Locate the cell with the specified text and output its (X, Y) center coordinate. 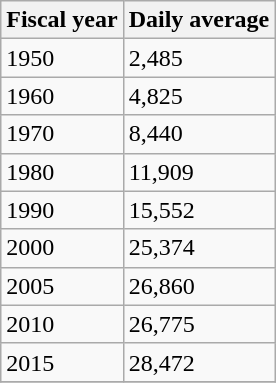
1980 (62, 172)
1970 (62, 134)
1960 (62, 96)
25,374 (199, 248)
1950 (62, 58)
11,909 (199, 172)
8,440 (199, 134)
1990 (62, 210)
4,825 (199, 96)
2,485 (199, 58)
28,472 (199, 362)
Fiscal year (62, 20)
2015 (62, 362)
2000 (62, 248)
2005 (62, 286)
15,552 (199, 210)
2010 (62, 324)
26,775 (199, 324)
26,860 (199, 286)
Daily average (199, 20)
